Locate the cell with the specified text and output its (X, Y) center coordinate. 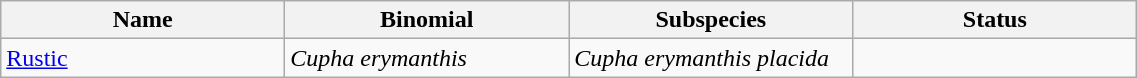
Rustic (143, 58)
Subspecies (711, 20)
Name (143, 20)
Cupha erymanthis placida (711, 58)
Binomial (427, 20)
Cupha erymanthis (427, 58)
Status (995, 20)
